Identify which cell holds the provided text, then report its [x, y] central coordinate. 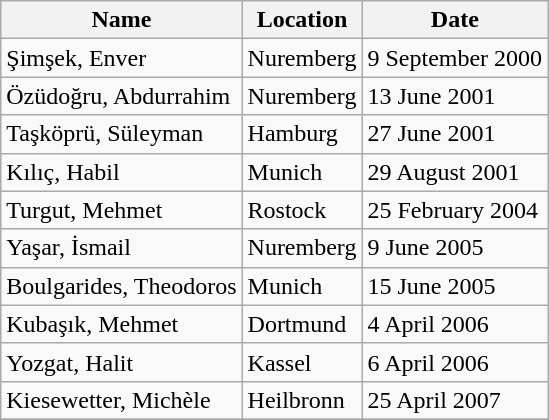
15 June 2005 [455, 286]
Taşköprü, Süleyman [122, 134]
27 June 2001 [455, 134]
Özüdoğru, Abdurrahim [122, 96]
Şimşek, Enver [122, 58]
9 June 2005 [455, 248]
Rostock [302, 210]
25 April 2007 [455, 400]
Dortmund [302, 324]
9 September 2000 [455, 58]
Kiesewetter, Michèle [122, 400]
Yaşar, İsmail [122, 248]
13 June 2001 [455, 96]
Name [122, 20]
Date [455, 20]
Yozgat, Halit [122, 362]
4 April 2006 [455, 324]
Location [302, 20]
Boulgarides, Theodoros [122, 286]
Hamburg [302, 134]
Turgut, Mehmet [122, 210]
Heilbronn [302, 400]
6 April 2006 [455, 362]
Kılıç, Habil [122, 172]
Kubaşık, Mehmet [122, 324]
29 August 2001 [455, 172]
Kassel [302, 362]
25 February 2004 [455, 210]
